For the text-containing cell, return its midpoint in [X, Y] coordinate format. 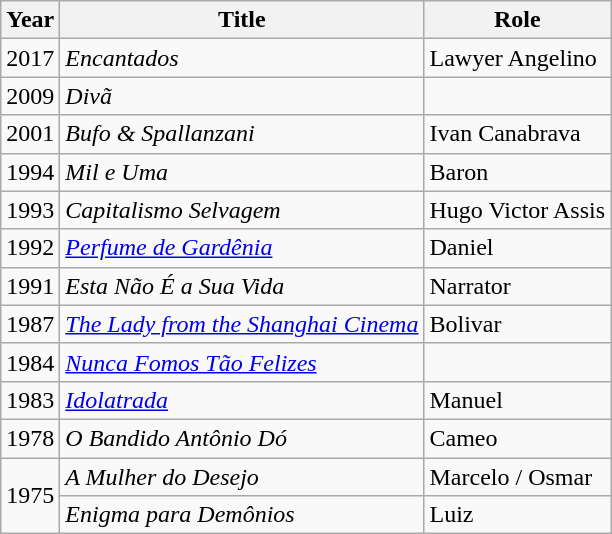
Cameo [518, 438]
Baron [518, 172]
1978 [30, 438]
Esta Não É a Sua Vida [242, 286]
Luiz [518, 515]
Capitalismo Selvagem [242, 210]
Bufo & Spallanzani [242, 134]
1983 [30, 400]
Role [518, 20]
Lawyer Angelino [518, 58]
Daniel [518, 248]
Marcelo / Osmar [518, 477]
1984 [30, 362]
Divã [242, 96]
Enigma para Demônios [242, 515]
1992 [30, 248]
Manuel [518, 400]
A Mulher do Desejo [242, 477]
Year [30, 20]
Nunca Fomos Tão Felizes [242, 362]
Narrator [518, 286]
Perfume de Gardênia [242, 248]
2017 [30, 58]
Idolatrada [242, 400]
2001 [30, 134]
1975 [30, 496]
Bolivar [518, 324]
2009 [30, 96]
Mil e Uma [242, 172]
1991 [30, 286]
1987 [30, 324]
1994 [30, 172]
Encantados [242, 58]
1993 [30, 210]
Ivan Canabrava [518, 134]
The Lady from the Shanghai Cinema [242, 324]
O Bandido Antônio Dó [242, 438]
Title [242, 20]
Hugo Victor Assis [518, 210]
